Output the (x, y) coordinate of the center of the cell containing the given text.  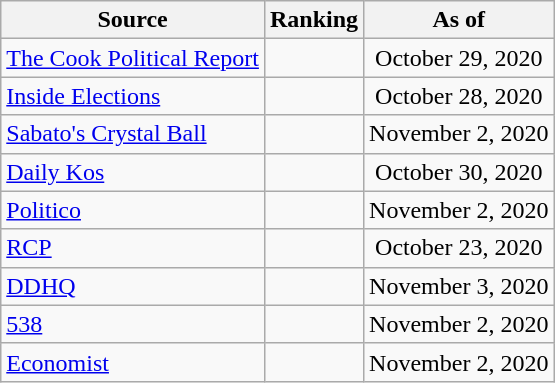
Daily Kos (133, 172)
RCP (133, 248)
November 3, 2020 (459, 286)
October 30, 2020 (459, 172)
Inside Elections (133, 96)
Politico (133, 210)
The Cook Political Report (133, 58)
October 28, 2020 (459, 96)
October 29, 2020 (459, 58)
Source (133, 20)
Sabato's Crystal Ball (133, 134)
As of (459, 20)
DDHQ (133, 286)
Ranking (314, 20)
Economist (133, 362)
October 23, 2020 (459, 248)
538 (133, 324)
